Locate the cell with the specified text and output its (X, Y) center coordinate. 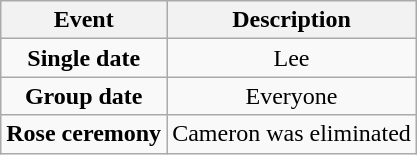
Single date (84, 58)
Lee (292, 58)
Rose ceremony (84, 134)
Everyone (292, 96)
Event (84, 20)
Group date (84, 96)
Cameron was eliminated (292, 134)
Description (292, 20)
